For the text-containing cell, return its midpoint in [X, Y] coordinate format. 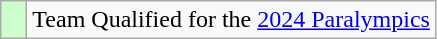
Team Qualified for the 2024 Paralympics [232, 20]
